Capture the cell that displays the provided text and extract its [x, y] central coordinate. 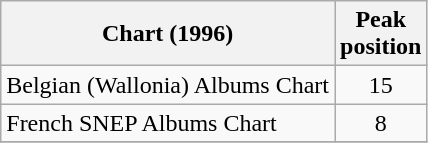
8 [380, 123]
Belgian (Wallonia) Albums Chart [168, 85]
Peakposition [380, 34]
French SNEP Albums Chart [168, 123]
15 [380, 85]
Chart (1996) [168, 34]
